Locate the cell with the specified text and output its (X, Y) center coordinate. 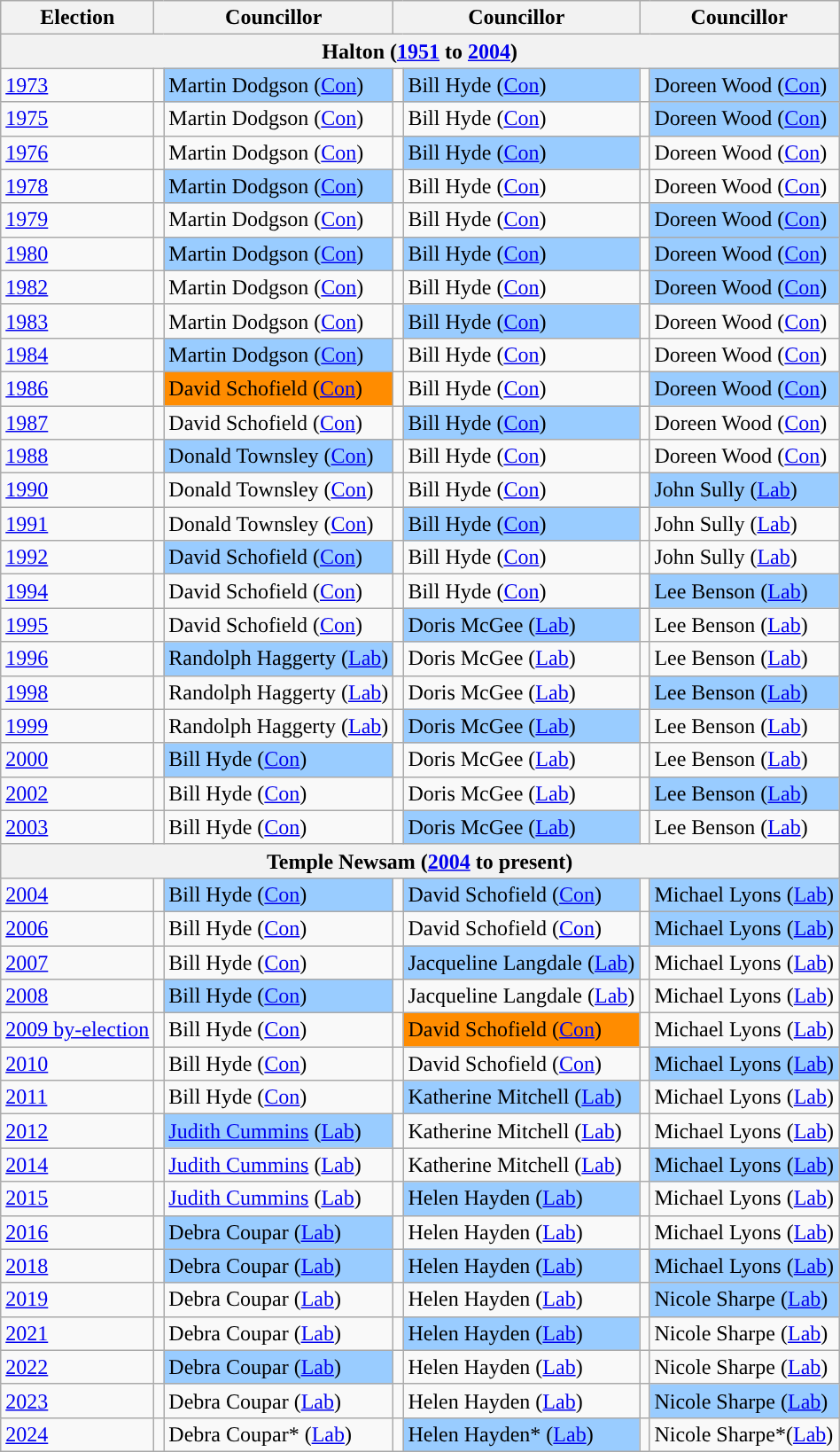
1999 (78, 726)
2016 (78, 1232)
1973 (78, 85)
Election (78, 18)
Temple Newsam (2004 to present) (420, 861)
1988 (78, 457)
1991 (78, 524)
1976 (78, 152)
1984 (78, 355)
2024 (78, 1434)
2009 by-election (78, 1030)
2021 (78, 1333)
2018 (78, 1266)
1980 (78, 254)
2010 (78, 1064)
1982 (78, 287)
2003 (78, 827)
2012 (78, 1131)
1995 (78, 625)
2002 (78, 793)
2004 (78, 894)
Debra Coupar* (Lab) (278, 1434)
2000 (78, 760)
2023 (78, 1401)
Nicole Sharpe*(Lab) (744, 1434)
1990 (78, 490)
1987 (78, 423)
2008 (78, 996)
1983 (78, 321)
2007 (78, 962)
1998 (78, 692)
1978 (78, 186)
1992 (78, 558)
2022 (78, 1367)
Halton (1951 to 2004) (420, 51)
1994 (78, 591)
1996 (78, 659)
2011 (78, 1097)
Helen Hayden* (Lab) (521, 1434)
1975 (78, 119)
2019 (78, 1300)
1979 (78, 220)
2006 (78, 928)
2015 (78, 1198)
2014 (78, 1165)
1986 (78, 388)
